Determine the (X, Y) coordinate at the center of the cell enclosing the given text.  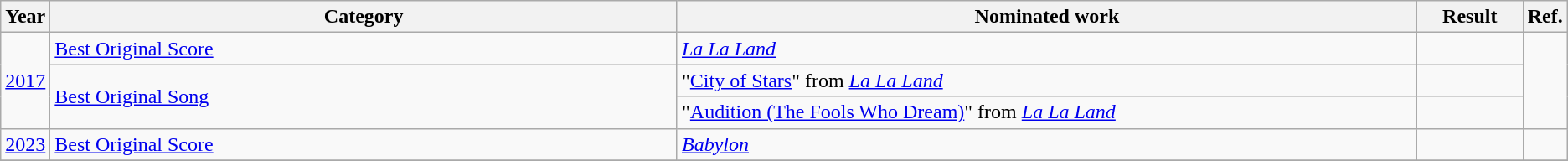
"Audition (The Fools Who Dream)" from La La Land (1047, 112)
La La Land (1047, 49)
Best Original Song (364, 96)
Result (1469, 17)
Year (25, 17)
Babylon (1047, 144)
"City of Stars" from La La Land (1047, 80)
Category (364, 17)
2017 (25, 80)
2023 (25, 144)
Nominated work (1047, 17)
Ref. (1545, 17)
